Locate the cell with the specified text and output its (X, Y) center coordinate. 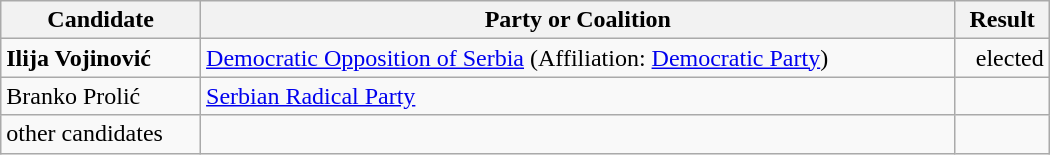
Ilija Vojinović (101, 58)
Candidate (101, 20)
elected (1002, 58)
Democratic Opposition of Serbia (Affiliation: Democratic Party) (578, 58)
Result (1002, 20)
other candidates (101, 134)
Party or Coalition (578, 20)
Serbian Radical Party (578, 96)
Branko Prolić (101, 96)
